Output the (x, y) coordinate of the center of the cell containing the given text.  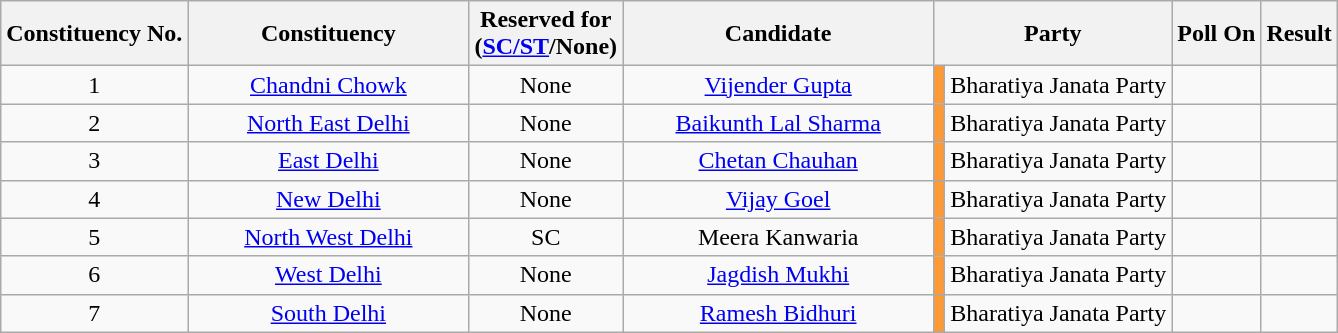
2 (94, 123)
East Delhi (328, 161)
6 (94, 275)
Jagdish Mukhi (778, 275)
Chetan Chauhan (778, 161)
West Delhi (328, 275)
4 (94, 199)
5 (94, 237)
Baikunth Lal Sharma (778, 123)
Poll On (1216, 34)
North West Delhi (328, 237)
North East Delhi (328, 123)
Result (1299, 34)
Meera Kanwaria (778, 237)
South Delhi (328, 313)
1 (94, 85)
Vijay Goel (778, 199)
3 (94, 161)
Constituency (328, 34)
Vijender Gupta (778, 85)
Ramesh Bidhuri (778, 313)
Party (1053, 34)
Reserved for(SC/ST/None) (546, 34)
New Delhi (328, 199)
Candidate (778, 34)
Chandni Chowk (328, 85)
Constituency No. (94, 34)
SC (546, 237)
7 (94, 313)
